Locate the cell with the specified text and output its (X, Y) center coordinate. 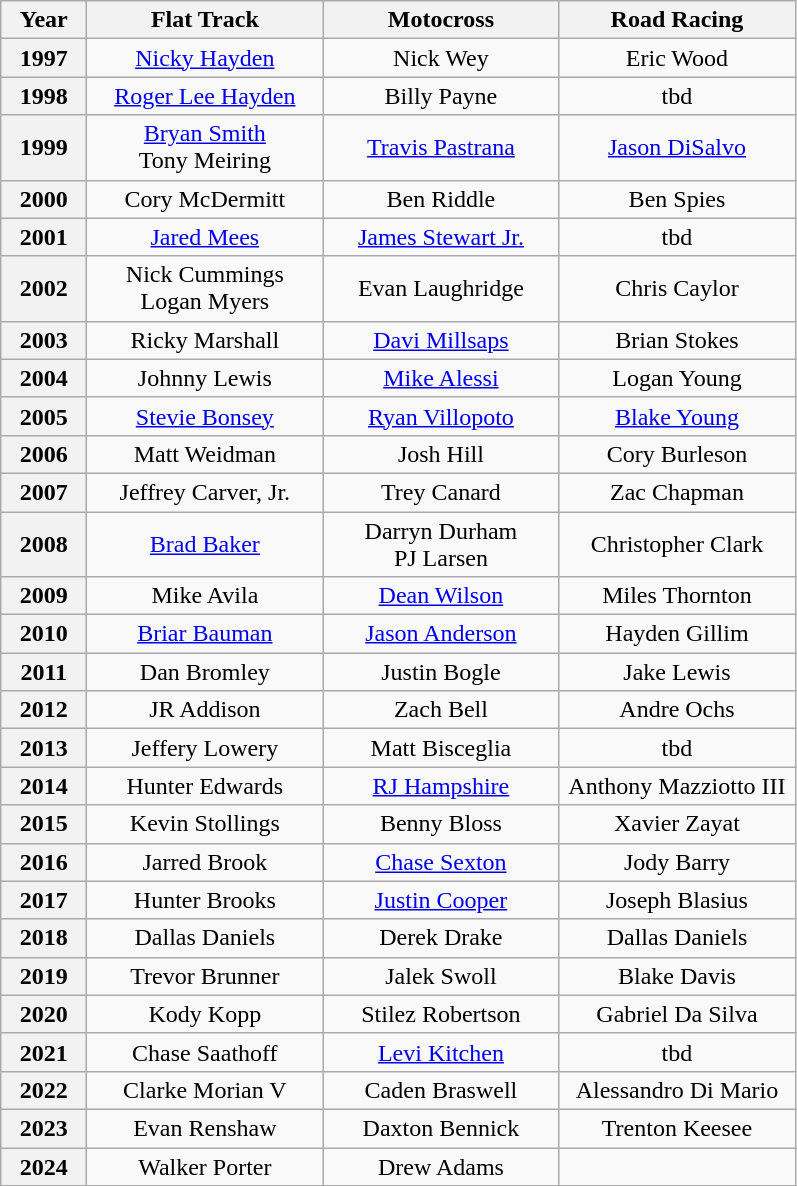
Logan Young (677, 378)
Brad Baker (205, 544)
Hayden Gillim (677, 634)
Blake Young (677, 416)
Briar Bauman (205, 634)
Justin Bogle (441, 672)
Derek Drake (441, 938)
Trey Canard (441, 492)
2015 (44, 824)
Benny Bloss (441, 824)
Flat Track (205, 20)
2010 (44, 634)
Josh Hill (441, 454)
Blake Davis (677, 976)
James Stewart Jr. (441, 237)
1999 (44, 148)
Christopher Clark (677, 544)
Zach Bell (441, 710)
Jalek Swoll (441, 976)
Hunter Brooks (205, 900)
Hunter Edwards (205, 786)
2000 (44, 199)
Joseph Blasius (677, 900)
2004 (44, 378)
Mike Avila (205, 596)
2022 (44, 1090)
Ricky Marshall (205, 340)
Trenton Keesee (677, 1128)
Roger Lee Hayden (205, 96)
Jeffery Lowery (205, 748)
Stevie Bonsey (205, 416)
2012 (44, 710)
1997 (44, 58)
2001 (44, 237)
Kevin Stollings (205, 824)
Bryan SmithTony Meiring (205, 148)
Clarke Morian V (205, 1090)
2009 (44, 596)
Drew Adams (441, 1167)
Brian Stokes (677, 340)
Jason Anderson (441, 634)
Matt Weidman (205, 454)
Ben Riddle (441, 199)
Nick CummingsLogan Myers (205, 288)
Daxton Bennick (441, 1128)
2005 (44, 416)
Mike Alessi (441, 378)
Jeffrey Carver, Jr. (205, 492)
2016 (44, 862)
2007 (44, 492)
Anthony Mazziotto III (677, 786)
Caden Braswell (441, 1090)
JR Addison (205, 710)
Nicky Hayden (205, 58)
Billy Payne (441, 96)
2013 (44, 748)
Darryn DurhamPJ Larsen (441, 544)
Zac Chapman (677, 492)
Miles Thornton (677, 596)
2006 (44, 454)
2018 (44, 938)
Jason DiSalvo (677, 148)
2002 (44, 288)
2008 (44, 544)
Eric Wood (677, 58)
Jody Barry (677, 862)
Matt Bisceglia (441, 748)
RJ Hampshire (441, 786)
Year (44, 20)
Xavier Zayat (677, 824)
Dan Bromley (205, 672)
Cory McDermitt (205, 199)
Kody Kopp (205, 1014)
Ben Spies (677, 199)
2024 (44, 1167)
Dean Wilson (441, 596)
Johnny Lewis (205, 378)
Nick Wey (441, 58)
Jarred Brook (205, 862)
Cory Burleson (677, 454)
Chase Sexton (441, 862)
Andre Ochs (677, 710)
Evan Laughridge (441, 288)
2023 (44, 1128)
2003 (44, 340)
2011 (44, 672)
Chase Saathoff (205, 1052)
2021 (44, 1052)
Jake Lewis (677, 672)
Walker Porter (205, 1167)
1998 (44, 96)
Alessandro Di Mario (677, 1090)
2017 (44, 900)
Levi Kitchen (441, 1052)
Evan Renshaw (205, 1128)
Road Racing (677, 20)
Gabriel Da Silva (677, 1014)
Ryan Villopoto (441, 416)
Motocross (441, 20)
Davi Millsaps (441, 340)
2019 (44, 976)
Trevor Brunner (205, 976)
Chris Caylor (677, 288)
2014 (44, 786)
Stilez Robertson (441, 1014)
Travis Pastrana (441, 148)
Jared Mees (205, 237)
2020 (44, 1014)
Justin Cooper (441, 900)
